Locate the cell with the specified text and output its [X, Y] center coordinate. 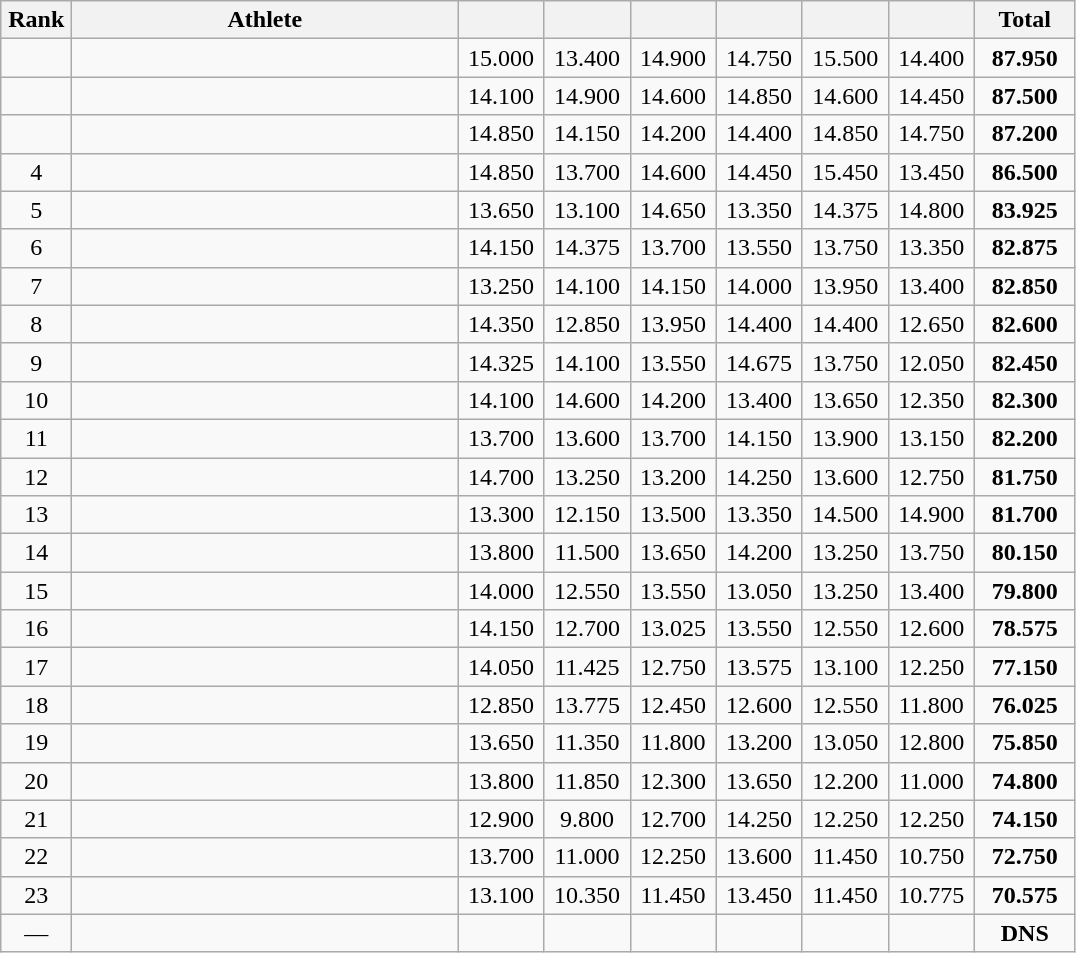
13.500 [673, 515]
14 [36, 553]
19 [36, 743]
13.575 [759, 667]
80.150 [1024, 553]
12.350 [931, 400]
14.050 [501, 667]
12 [36, 477]
4 [36, 172]
12.050 [931, 362]
9 [36, 362]
13.150 [931, 438]
74.150 [1024, 819]
21 [36, 819]
14.700 [501, 477]
15.000 [501, 58]
Total [1024, 20]
13.025 [673, 629]
8 [36, 324]
17 [36, 667]
12.650 [931, 324]
86.500 [1024, 172]
82.200 [1024, 438]
Athlete [265, 20]
14.675 [759, 362]
9.800 [587, 819]
5 [36, 210]
16 [36, 629]
11.350 [587, 743]
23 [36, 895]
78.575 [1024, 629]
DNS [1024, 933]
13.300 [501, 515]
87.500 [1024, 96]
76.025 [1024, 705]
14.800 [931, 210]
82.850 [1024, 286]
15.500 [845, 58]
11.425 [587, 667]
11.850 [587, 781]
81.700 [1024, 515]
70.575 [1024, 895]
12.900 [501, 819]
20 [36, 781]
15 [36, 591]
10.775 [931, 895]
82.600 [1024, 324]
6 [36, 248]
79.800 [1024, 591]
74.800 [1024, 781]
72.750 [1024, 857]
14.650 [673, 210]
14.500 [845, 515]
75.850 [1024, 743]
12.800 [931, 743]
11 [36, 438]
81.750 [1024, 477]
12.450 [673, 705]
13.775 [587, 705]
77.150 [1024, 667]
82.300 [1024, 400]
15.450 [845, 172]
82.875 [1024, 248]
Rank [36, 20]
10.350 [587, 895]
— [36, 933]
11.500 [587, 553]
14.350 [501, 324]
13 [36, 515]
14.325 [501, 362]
7 [36, 286]
18 [36, 705]
12.150 [587, 515]
87.200 [1024, 134]
12.300 [673, 781]
87.950 [1024, 58]
10.750 [931, 857]
10 [36, 400]
13.900 [845, 438]
82.450 [1024, 362]
12.200 [845, 781]
22 [36, 857]
83.925 [1024, 210]
